For the text-containing cell, return its midpoint in [x, y] coordinate format. 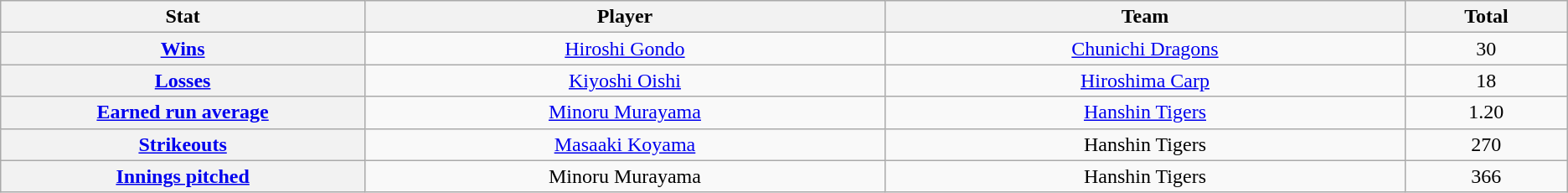
Strikeouts [183, 144]
Total [1486, 17]
Earned run average [183, 112]
30 [1486, 49]
270 [1486, 144]
Kiyoshi Oishi [625, 81]
1.20 [1486, 112]
18 [1486, 81]
Chunichi Dragons [1144, 49]
Hiroshima Carp [1144, 81]
Team [1144, 17]
Wins [183, 49]
Player [625, 17]
Hiroshi Gondo [625, 49]
Losses [183, 81]
366 [1486, 176]
Innings pitched [183, 176]
Stat [183, 17]
Masaaki Koyama [625, 144]
